Identify which cell holds the provided text, then report its (x, y) central coordinate. 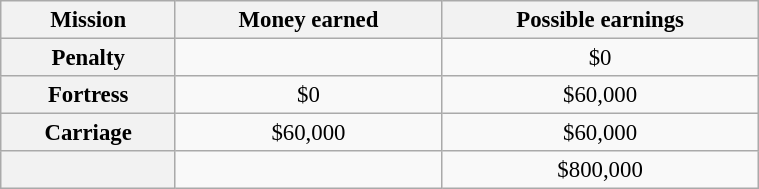
Fortress (88, 95)
Money earned (308, 20)
Carriage (88, 133)
Mission (88, 20)
Penalty (88, 57)
$800,000 (600, 170)
Possible earnings (600, 20)
